Detect which cell encompasses the target text, then output its (X, Y) center coordinate. 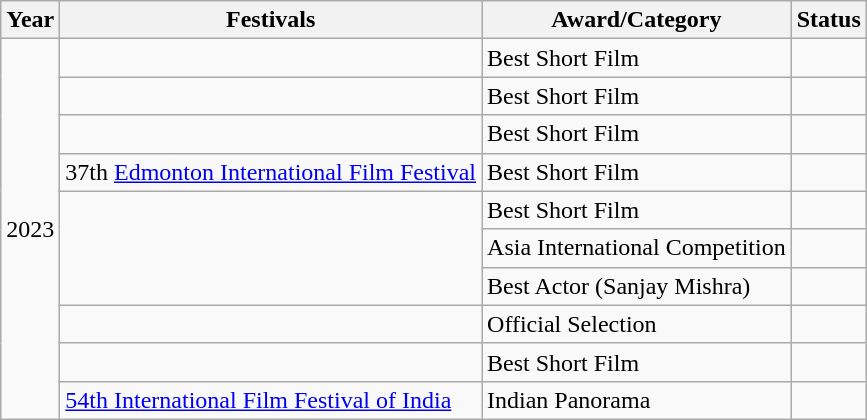
Award/Category (637, 20)
Indian Panorama (637, 400)
Asia International Competition (637, 248)
37th Edmonton International Film Festival (271, 172)
Status (828, 20)
Festivals (271, 20)
Official Selection (637, 324)
2023 (30, 230)
Year (30, 20)
Best Actor (Sanjay Mishra) (637, 286)
54th International Film Festival of India (271, 400)
